Determine the (X, Y) coordinate at the center of the cell enclosing the given text.  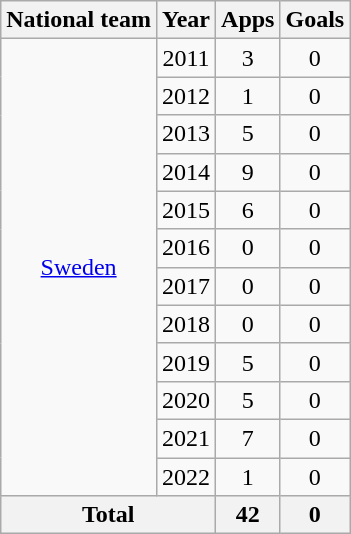
Total (108, 515)
2018 (186, 324)
2012 (186, 96)
9 (248, 172)
2019 (186, 362)
3 (248, 58)
2021 (186, 438)
6 (248, 210)
Year (186, 20)
2013 (186, 134)
2015 (186, 210)
2020 (186, 400)
7 (248, 438)
Apps (248, 20)
42 (248, 515)
Goals (315, 20)
2011 (186, 58)
2017 (186, 286)
2014 (186, 172)
2022 (186, 477)
National team (79, 20)
2016 (186, 248)
Sweden (79, 268)
